Identify which cell holds the provided text, then report its [x, y] central coordinate. 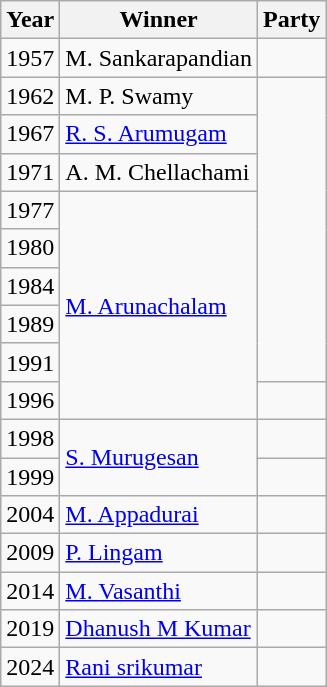
M. Arunachalam [159, 305]
1984 [30, 286]
M. P. Swamy [159, 96]
2004 [30, 515]
M. Appadurai [159, 515]
Dhanush M Kumar [159, 629]
1977 [30, 210]
2024 [30, 667]
2019 [30, 629]
M. Sankarapandian [159, 58]
1998 [30, 438]
S. Murugesan [159, 457]
2009 [30, 553]
1971 [30, 172]
Winner [159, 20]
A. M. Chellachami [159, 172]
Rani srikumar [159, 667]
M. Vasanthi [159, 591]
Party [291, 20]
1991 [30, 362]
1980 [30, 248]
1996 [30, 400]
2014 [30, 591]
1957 [30, 58]
P. Lingam [159, 553]
1999 [30, 477]
Year [30, 20]
1989 [30, 324]
1962 [30, 96]
R. S. Arumugam [159, 134]
1967 [30, 134]
